Output the [X, Y] coordinate of the center of the cell containing the given text.  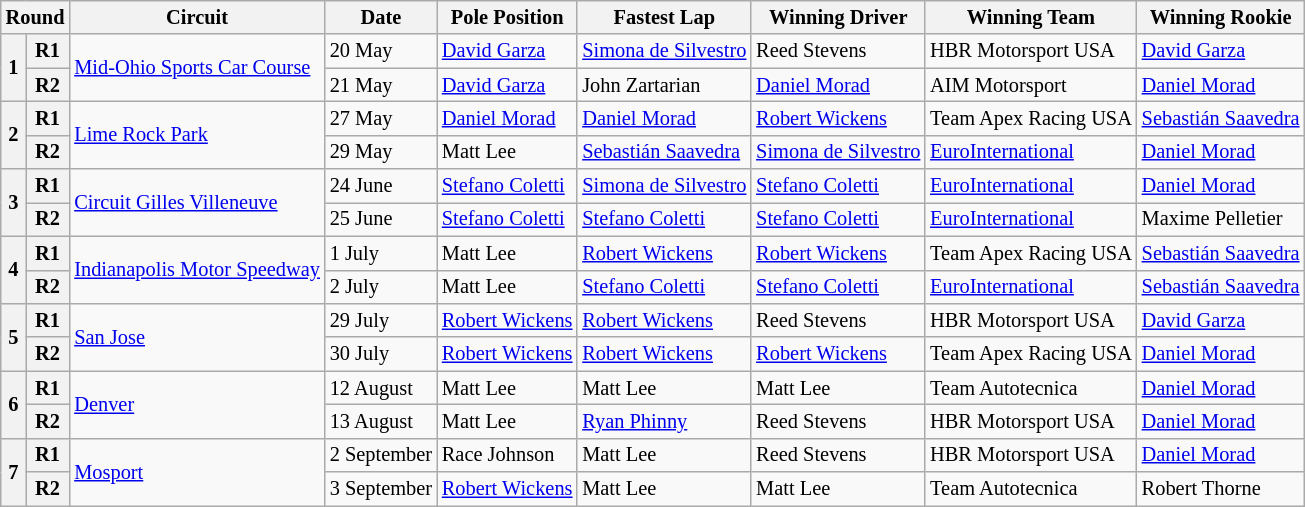
Lime Rock Park [196, 134]
25 June [381, 219]
Winning Driver [838, 17]
John Zartarian [664, 85]
5 [14, 336]
29 May [381, 152]
San Jose [196, 336]
7 [14, 472]
3 [14, 202]
1 July [381, 253]
Date [381, 17]
Winning Rookie [1221, 17]
20 May [381, 51]
Mosport [196, 472]
Round [36, 17]
3 September [381, 489]
13 August [381, 421]
27 May [381, 118]
12 August [381, 388]
Circuit [196, 17]
Mid-Ohio Sports Car Course [196, 68]
Robert Thorne [1221, 489]
AIM Motorsport [1031, 85]
Race Johnson [507, 455]
21 May [381, 85]
Circuit Gilles Villeneuve [196, 202]
4 [14, 270]
Maxime Pelletier [1221, 219]
6 [14, 404]
Ryan Phinny [664, 421]
2 September [381, 455]
Winning Team [1031, 17]
Denver [196, 404]
29 July [381, 320]
24 June [381, 186]
30 July [381, 354]
Fastest Lap [664, 17]
Indianapolis Motor Speedway [196, 270]
2 [14, 134]
2 July [381, 287]
1 [14, 68]
Pole Position [507, 17]
